Capture the cell that displays the provided text and extract its [x, y] central coordinate. 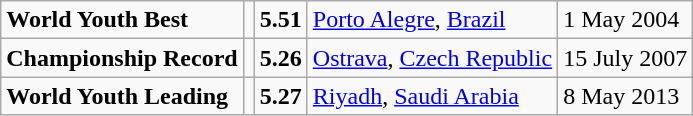
Ostrava, Czech Republic [432, 58]
Porto Alegre, Brazil [432, 20]
World Youth Leading [122, 96]
Championship Record [122, 58]
Riyadh, Saudi Arabia [432, 96]
5.51 [280, 20]
15 July 2007 [626, 58]
5.27 [280, 96]
1 May 2004 [626, 20]
5.26 [280, 58]
8 May 2013 [626, 96]
World Youth Best [122, 20]
